Detect which cell encompasses the target text, then output its (X, Y) center coordinate. 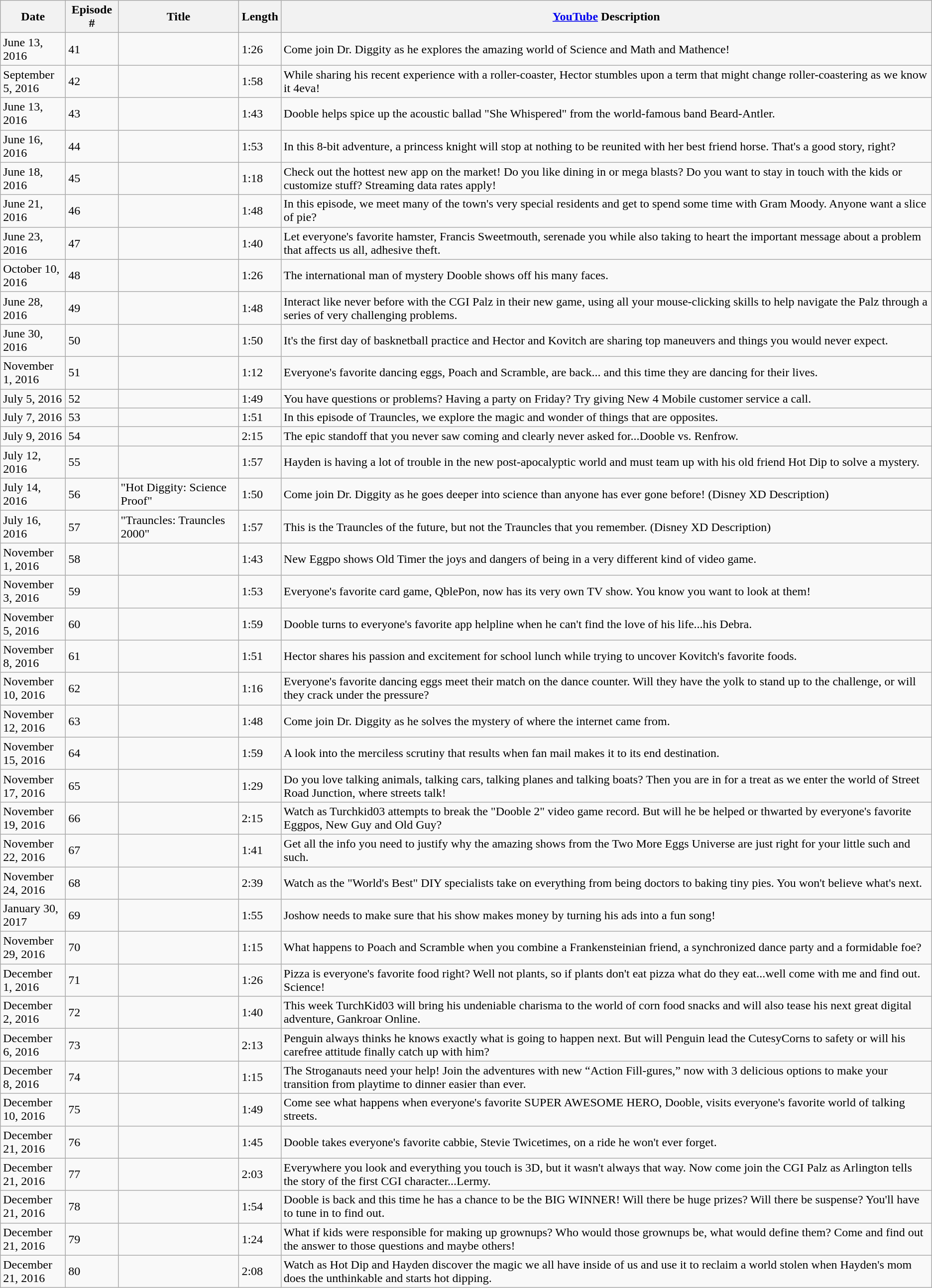
July 12, 2016 (33, 462)
New Eggpo shows Old Timer the joys and dangers of being in a very different kind of video game. (606, 559)
45 (92, 178)
Dooble takes everyone's favorite cabbie, Stevie Twicetimes, on a ride he won't ever forget. (606, 1142)
2:39 (260, 883)
July 14, 2016 (33, 495)
1:24 (260, 1239)
A look into the merciless scrutiny that results when fan mail makes it to its end destination. (606, 753)
Date (33, 17)
November 19, 2016 (33, 818)
69 (92, 916)
47 (92, 243)
71 (92, 980)
67 (92, 850)
57 (92, 527)
October 10, 2016 (33, 276)
Come join Dr. Diggity as he goes deeper into science than anyone has ever gone before! (Disney XD Description) (606, 495)
1:12 (260, 372)
November 12, 2016 (33, 721)
The international man of mystery Dooble shows off his many faces. (606, 276)
1:41 (260, 850)
2:13 (260, 1045)
1:54 (260, 1206)
December 10, 2016 (33, 1110)
What happens to Poach and Scramble when you combine a Frankensteinian friend, a synchronized dance party and a formidable foe? (606, 948)
"Hot Diggity: Science Proof" (178, 495)
In this episode of Trauncles, we explore the magic and wonder of things that are opposites. (606, 418)
July 16, 2016 (33, 527)
Watch as the "World's Best" DIY specialists take on everything from being doctors to baking tiny pies. You won't believe what's next. (606, 883)
"Trauncles: Trauncles 2000" (178, 527)
Come see what happens when everyone's favorite SUPER AWESOME HERO, Dooble, visits everyone's favorite world of talking streets. (606, 1110)
74 (92, 1077)
December 2, 2016 (33, 1012)
November 3, 2016 (33, 591)
Dooble helps spice up the acoustic ballad "She Whispered" from the world-famous band Beard-Antler. (606, 113)
June 28, 2016 (33, 308)
June 18, 2016 (33, 178)
June 30, 2016 (33, 340)
59 (92, 591)
68 (92, 883)
48 (92, 276)
1:58 (260, 82)
Come join Dr. Diggity as he solves the mystery of where the internet came from. (606, 721)
December 8, 2016 (33, 1077)
60 (92, 624)
1:18 (260, 178)
54 (92, 436)
Hayden is having a lot of trouble in the new post-apocalyptic world and must team up with his old friend Hot Dip to solve a mystery. (606, 462)
58 (92, 559)
December 6, 2016 (33, 1045)
44 (92, 146)
Everyone's favorite card game, QblePon, now has its very own TV show. You know you want to look at them! (606, 591)
62 (92, 689)
1:55 (260, 916)
This is the Trauncles of the future, but not the Trauncles that you remember. (Disney XD Description) (606, 527)
The epic standoff that you never saw coming and clearly never asked for...Dooble vs. Renfrow. (606, 436)
November 5, 2016 (33, 624)
79 (92, 1239)
November 10, 2016 (33, 689)
July 5, 2016 (33, 399)
January 30, 2017 (33, 916)
70 (92, 948)
Dooble turns to everyone's favorite app helpline when he can't find the love of his life...his Debra. (606, 624)
63 (92, 721)
June 16, 2016 (33, 146)
42 (92, 82)
51 (92, 372)
77 (92, 1175)
July 7, 2016 (33, 418)
78 (92, 1206)
53 (92, 418)
Title (178, 17)
52 (92, 399)
49 (92, 308)
You have questions or problems? Having a party on Friday? Try giving New 4 Mobile customer service a call. (606, 399)
Length (260, 17)
50 (92, 340)
YouTube Description (606, 17)
Episode # (92, 17)
November 24, 2016 (33, 883)
65 (92, 785)
64 (92, 753)
41 (92, 49)
Everyone's favorite dancing eggs, Poach and Scramble, are back... and this time they are dancing for their lives. (606, 372)
1:16 (260, 689)
November 29, 2016 (33, 948)
1:45 (260, 1142)
1:29 (260, 785)
66 (92, 818)
72 (92, 1012)
November 8, 2016 (33, 656)
73 (92, 1045)
In this episode, we meet many of the town's very special residents and get to spend some time with Gram Moody. Anyone want a slice of pie? (606, 211)
July 9, 2016 (33, 436)
Joshow needs to make sure that his show makes money by turning his ads into a fun song! (606, 916)
November 15, 2016 (33, 753)
46 (92, 211)
76 (92, 1142)
61 (92, 656)
43 (92, 113)
2:08 (260, 1271)
2:03 (260, 1175)
56 (92, 495)
In this 8-bit adventure, a princess knight will stop at nothing to be reunited with her best friend horse. That's a good story, right? (606, 146)
Get all the info you need to justify why the amazing shows from the Two More Eggs Universe are just right for your little such and such. (606, 850)
June 23, 2016 (33, 243)
Pizza is everyone's favorite food right? Well not plants, so if plants don't eat pizza what do they eat...well come with me and find out. Science! (606, 980)
75 (92, 1110)
Come join Dr. Diggity as he explores the amazing world of Science and Math and Mathence! (606, 49)
80 (92, 1271)
Hector shares his passion and excitement for school lunch while trying to uncover Kovitch's favorite foods. (606, 656)
55 (92, 462)
While sharing his recent experience with a roller-coaster, Hector stumbles upon a term that might change roller-coastering as we know it 4eva! (606, 82)
June 21, 2016 (33, 211)
September 5, 2016 (33, 82)
It's the first day of basknetball practice and Hector and Kovitch are sharing top maneuvers and things you would never expect. (606, 340)
November 22, 2016 (33, 850)
November 17, 2016 (33, 785)
December 1, 2016 (33, 980)
